Pinpoint the cell where the given text exists, returning its [x, y] midpoint coordinate. 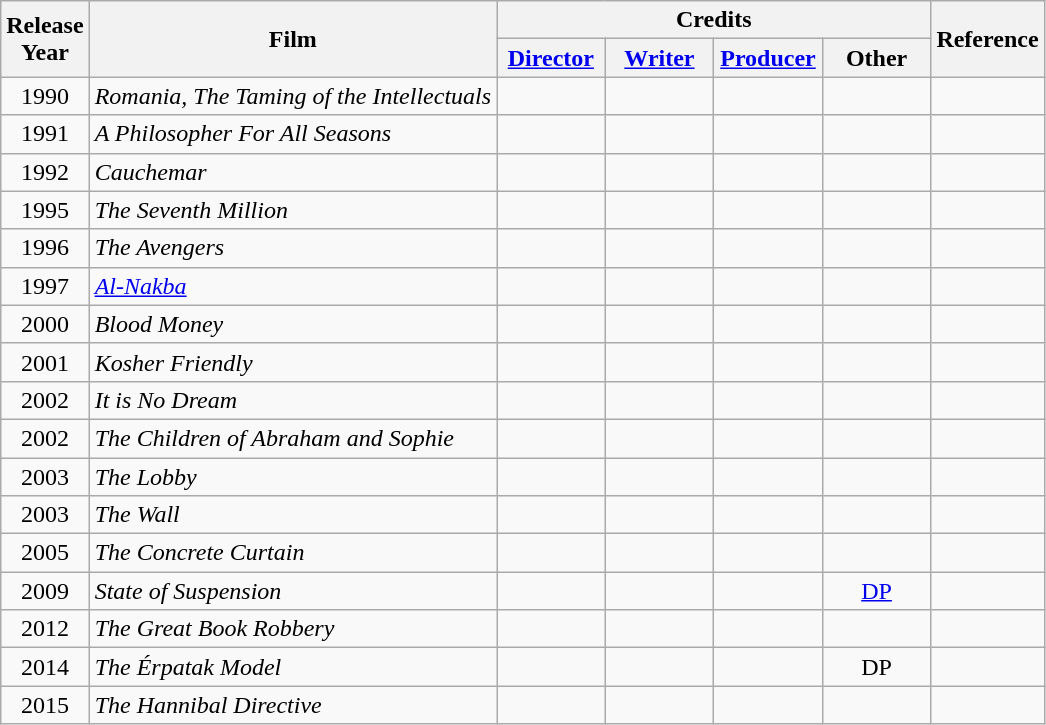
Other [876, 58]
The Avengers [292, 248]
It is No Dream [292, 400]
2009 [45, 591]
Credits [714, 20]
Blood Money [292, 324]
Kosher Friendly [292, 362]
State of Suspension [292, 591]
1996 [45, 248]
2012 [45, 629]
1995 [45, 210]
Cauchemar [292, 172]
The Seventh Million [292, 210]
Al-Nakba [292, 286]
2001 [45, 362]
1991 [45, 134]
Reference [988, 39]
The Great Book Robbery [292, 629]
1992 [45, 172]
2014 [45, 667]
2000 [45, 324]
The Concrete Curtain [292, 553]
Writer [660, 58]
The Érpatak Model [292, 667]
1997 [45, 286]
The Children of Abraham and Sophie [292, 438]
Release Year [45, 39]
Director [552, 58]
Romania, The Taming of the Intellectuals [292, 96]
2005 [45, 553]
Film [292, 39]
A Philosopher For All Seasons [292, 134]
The Lobby [292, 477]
The Wall [292, 515]
Producer [768, 58]
1990 [45, 96]
2015 [45, 705]
The Hannibal Directive [292, 705]
